Return the (x, y) coordinate for the center point of the cell that contains the specified text.  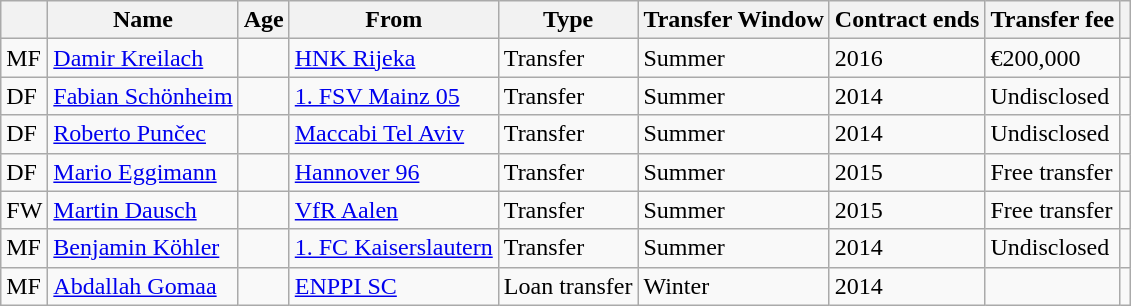
Age (264, 20)
Transfer fee (1052, 20)
VfR Aalen (394, 210)
Benjamin Köhler (143, 248)
€200,000 (1052, 58)
Transfer Window (734, 20)
Maccabi Tel Aviv (394, 134)
Damir Kreilach (143, 58)
1. FC Kaiserslautern (394, 248)
Winter (734, 286)
Type (568, 20)
Roberto Punčec (143, 134)
Abdallah Gomaa (143, 286)
Hannover 96 (394, 172)
2016 (907, 58)
HNK Rijeka (394, 58)
Loan transfer (568, 286)
1. FSV Mainz 05 (394, 96)
From (394, 20)
Name (143, 20)
FW (24, 210)
ENPPI SC (394, 286)
Martin Dausch (143, 210)
Fabian Schönheim (143, 96)
Contract ends (907, 20)
Mario Eggimann (143, 172)
